Scan for the cell matching the given text and deliver its (x, y) coordinate at center. 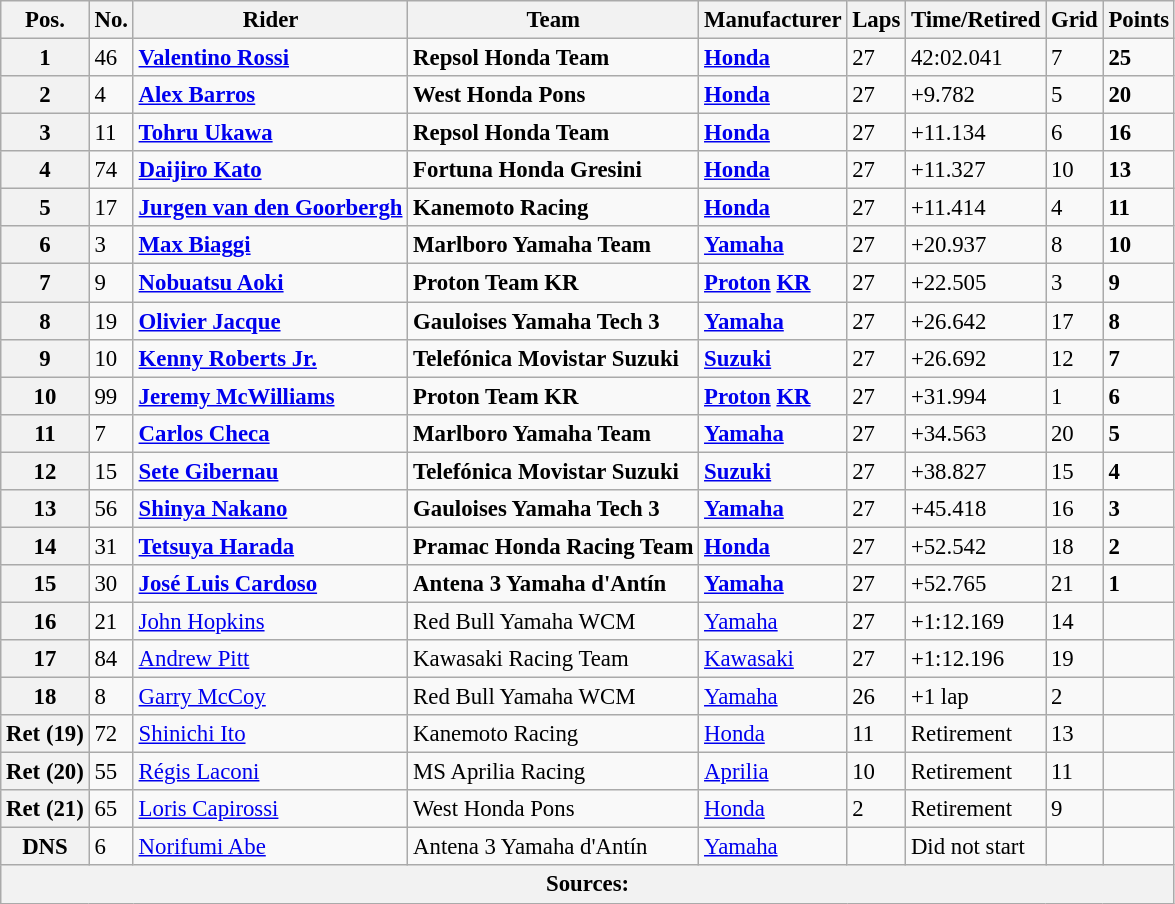
Team (554, 20)
Aprilia (773, 772)
Max Biaggi (270, 245)
Ret (20) (45, 772)
Pos. (45, 20)
Andrew Pitt (270, 659)
99 (111, 396)
+9.782 (976, 95)
84 (111, 659)
25 (1138, 58)
Loris Capirossi (270, 809)
Pramac Honda Racing Team (554, 546)
Garry McCoy (270, 697)
+31.994 (976, 396)
Carlos Checa (270, 433)
+1:12.196 (976, 659)
Jeremy McWilliams (270, 396)
John Hopkins (270, 621)
+26.642 (976, 321)
72 (111, 734)
Olivier Jacque (270, 321)
Manufacturer (773, 20)
Alex Barros (270, 95)
Tohru Ukawa (270, 133)
Jurgen van den Goorbergh (270, 208)
Kawasaki Racing Team (554, 659)
Shinichi Ito (270, 734)
55 (111, 772)
+26.692 (976, 358)
+1 lap (976, 697)
31 (111, 546)
Sete Gibernau (270, 471)
Norifumi Abe (270, 847)
Kenny Roberts Jr. (270, 358)
Kawasaki (773, 659)
+1:12.169 (976, 621)
42:02.041 (976, 58)
Fortuna Honda Gresini (554, 170)
Did not start (976, 847)
46 (111, 58)
+38.827 (976, 471)
+45.418 (976, 509)
Tetsuya Harada (270, 546)
Ret (21) (45, 809)
+52.542 (976, 546)
Laps (876, 20)
Rider (270, 20)
José Luis Cardoso (270, 584)
+52.765 (976, 584)
+34.563 (976, 433)
+11.414 (976, 208)
Time/Retired (976, 20)
MS Aprilia Racing (554, 772)
Ret (19) (45, 734)
Daijiro Kato (270, 170)
74 (111, 170)
65 (111, 809)
30 (111, 584)
DNS (45, 847)
Nobuatsu Aoki (270, 283)
Régis Laconi (270, 772)
+11.134 (976, 133)
+20.937 (976, 245)
No. (111, 20)
Grid (1074, 20)
Points (1138, 20)
Valentino Rossi (270, 58)
56 (111, 509)
+22.505 (976, 283)
+11.327 (976, 170)
Sources: (588, 885)
Shinya Nakano (270, 509)
26 (876, 697)
